Pinpoint the cell where the given text exists, returning its (x, y) midpoint coordinate. 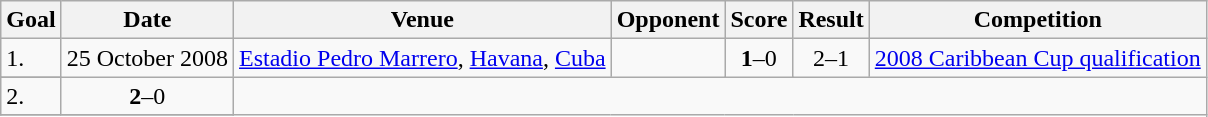
Goal (31, 20)
Date (147, 20)
Venue (423, 20)
Opponent (668, 20)
Result (831, 20)
2. (31, 96)
2–1 (831, 58)
2008 Caribbean Cup qualification (1038, 58)
2–0 (147, 96)
Competition (1038, 20)
1–0 (759, 58)
Score (759, 20)
25 October 2008 (147, 58)
Estadio Pedro Marrero, Havana, Cuba (423, 58)
1. (31, 58)
